Determine the [X, Y] coordinate at the center of the cell enclosing the given text.  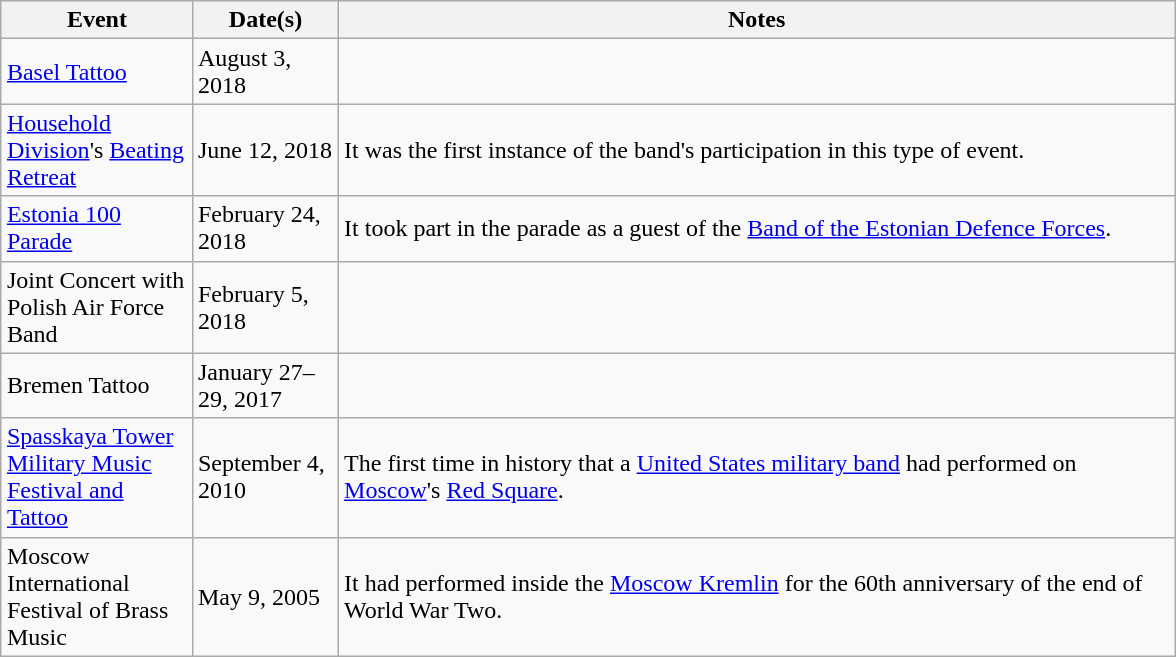
Basel Tattoo [96, 72]
June 12, 2018 [265, 150]
August 3, 2018 [265, 72]
It was the first instance of the band's participation in this type of event. [757, 150]
January 27–29, 2017 [265, 386]
May 9, 2005 [265, 596]
Event [96, 20]
Moscow International Festival of Brass Music [96, 596]
February 24, 2018 [265, 228]
September 4, 2010 [265, 478]
The first time in history that a United States military band had performed on Moscow's Red Square. [757, 478]
Joint Concert with Polish Air Force Band [96, 307]
Date(s) [265, 20]
Spasskaya Tower Military Music Festival and Tattoo [96, 478]
Household Division's Beating Retreat [96, 150]
Notes [757, 20]
It took part in the parade as a guest of the Band of the Estonian Defence Forces. [757, 228]
It had performed inside the Moscow Kremlin for the 60th anniversary of the end of World War Two. [757, 596]
February 5, 2018 [265, 307]
Bremen Tattoo [96, 386]
Estonia 100 Parade [96, 228]
